Output the (x, y) coordinate of the center of the cell containing the given text.  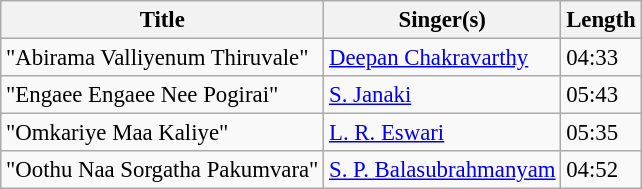
04:52 (601, 170)
05:35 (601, 133)
Deepan Chakravarthy (442, 58)
Length (601, 20)
05:43 (601, 95)
04:33 (601, 58)
"Oothu Naa Sorgatha Pakumvara" (162, 170)
S. Janaki (442, 95)
Title (162, 20)
"Omkariye Maa Kaliye" (162, 133)
Singer(s) (442, 20)
"Abirama Valliyenum Thiruvale" (162, 58)
L. R. Eswari (442, 133)
"Engaee Engaee Nee Pogirai" (162, 95)
S. P. Balasubrahmanyam (442, 170)
